Detect which cell encompasses the target text, then output its (x, y) center coordinate. 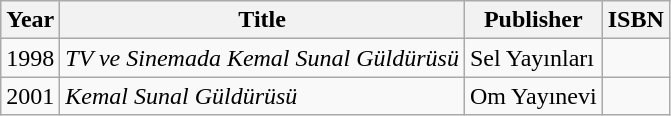
2001 (30, 96)
Sel Yayınları (533, 58)
Year (30, 20)
TV ve Sinemada Kemal Sunal Güldürüsü (262, 58)
1998 (30, 58)
Publisher (533, 20)
Om Yayınevi (533, 96)
ISBN (636, 20)
Kemal Sunal Güldürüsü (262, 96)
Title (262, 20)
